Pinpoint the cell where the given text exists, returning its (x, y) midpoint coordinate. 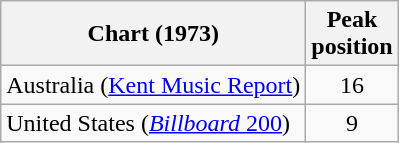
9 (352, 123)
Australia (Kent Music Report) (154, 85)
16 (352, 85)
Peak position (352, 34)
Chart (1973) (154, 34)
United States (Billboard 200) (154, 123)
